Identify which cell holds the provided text, then report its (x, y) central coordinate. 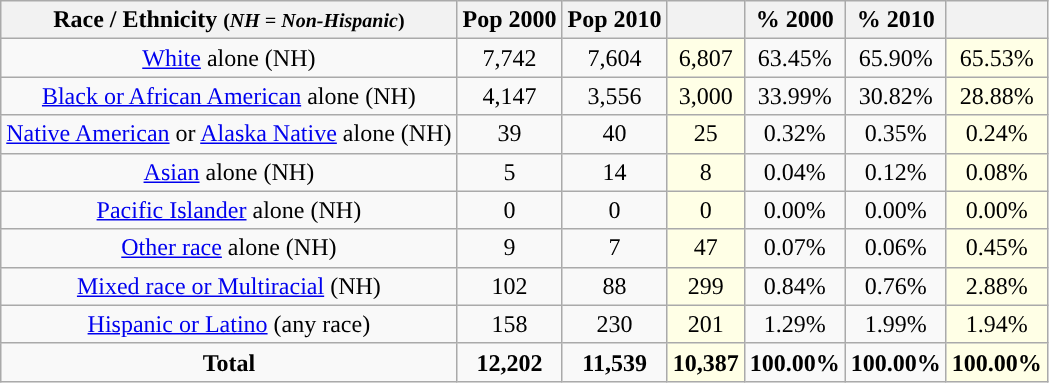
4,147 (510, 96)
3,556 (614, 96)
Hispanic or Latino (any race) (229, 324)
11,539 (614, 362)
% 2000 (794, 20)
1.94% (996, 324)
7,604 (614, 58)
33.99% (794, 96)
1.99% (896, 324)
10,387 (706, 362)
158 (510, 324)
65.90% (896, 58)
9 (510, 248)
12,202 (510, 362)
0.24% (996, 134)
3,000 (706, 96)
65.53% (996, 58)
39 (510, 134)
0.12% (896, 172)
7,742 (510, 58)
299 (706, 286)
0.45% (996, 248)
Pop 2000 (510, 20)
102 (510, 286)
1.29% (794, 324)
0.84% (794, 286)
0.32% (794, 134)
8 (706, 172)
Native American or Alaska Native alone (NH) (229, 134)
40 (614, 134)
14 (614, 172)
7 (614, 248)
% 2010 (896, 20)
47 (706, 248)
Pop 2010 (614, 20)
0.06% (896, 248)
Race / Ethnicity (NH = Non-Hispanic) (229, 20)
30.82% (896, 96)
0.08% (996, 172)
0.07% (794, 248)
Mixed race or Multiracial (NH) (229, 286)
2.88% (996, 286)
201 (706, 324)
White alone (NH) (229, 58)
28.88% (996, 96)
0.35% (896, 134)
5 (510, 172)
Total (229, 362)
Other race alone (NH) (229, 248)
0.76% (896, 286)
230 (614, 324)
0.04% (794, 172)
88 (614, 286)
Pacific Islander alone (NH) (229, 210)
Black or African American alone (NH) (229, 96)
63.45% (794, 58)
25 (706, 134)
6,807 (706, 58)
Asian alone (NH) (229, 172)
